Extract the [x, y] coordinate from the center of the cell holding the provided text.  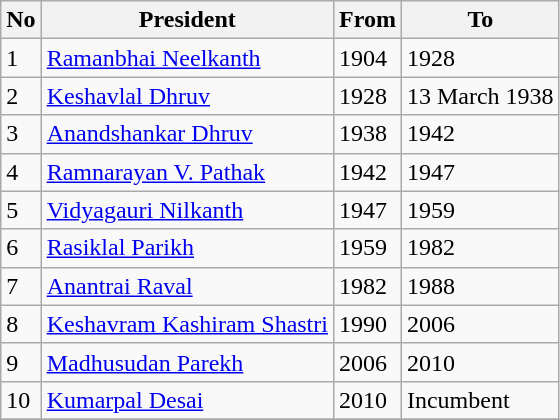
Keshavram Kashiram Shastri [187, 324]
5 [21, 210]
Rasiklal Parikh [187, 248]
Anandshankar Dhruv [187, 134]
1938 [367, 134]
Ramanbhai Neelkanth [187, 58]
1988 [480, 286]
1990 [367, 324]
13 March 1938 [480, 96]
4 [21, 172]
Anantrai Raval [187, 286]
6 [21, 248]
Keshavlal Dhruv [187, 96]
Incumbent [480, 400]
President [187, 20]
Vidyagauri Nilkanth [187, 210]
Madhusudan Parekh [187, 362]
From [367, 20]
Ramnarayan V. Pathak [187, 172]
No [21, 20]
1904 [367, 58]
10 [21, 400]
To [480, 20]
3 [21, 134]
8 [21, 324]
9 [21, 362]
Kumarpal Desai [187, 400]
1 [21, 58]
2 [21, 96]
7 [21, 286]
